Identify which cell holds the provided text, then report its (x, y) central coordinate. 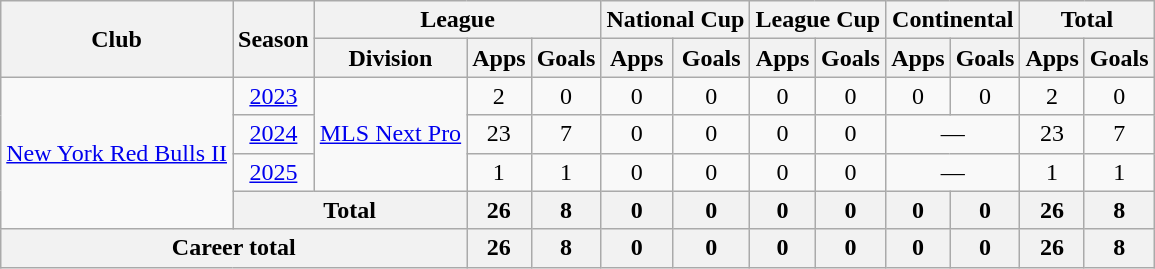
Continental (953, 20)
Career total (234, 248)
Club (117, 39)
National Cup (676, 20)
Season (273, 39)
League (458, 20)
Division (390, 58)
2023 (273, 96)
MLS Next Pro (390, 134)
New York Red Bulls II (117, 153)
2024 (273, 134)
League Cup (818, 20)
2025 (273, 172)
